Return the (x, y) coordinate for the center point of the cell that contains the specified text.  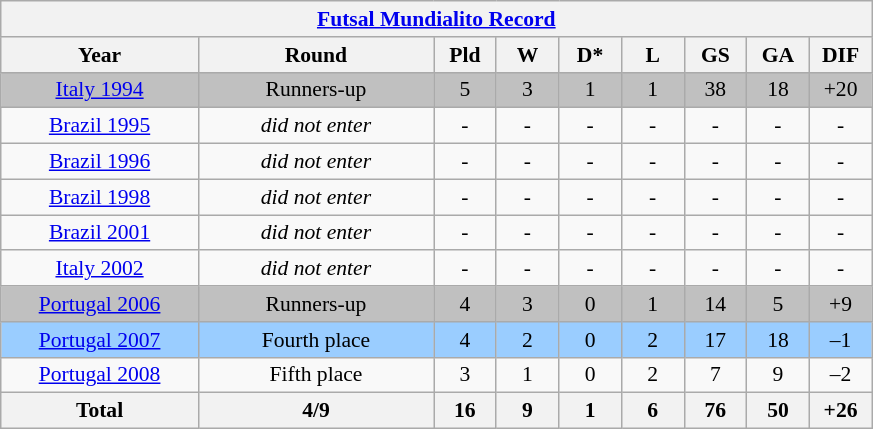
16 (466, 411)
+26 (840, 411)
DIF (840, 55)
Pld (466, 55)
Fifth place (316, 375)
Futsal Mundialito Record (436, 19)
Portugal 2008 (100, 375)
GA (778, 55)
76 (716, 411)
Year (100, 55)
Portugal 2006 (100, 304)
38 (716, 90)
+9 (840, 304)
Fourth place (316, 340)
6 (652, 411)
Brazil 1998 (100, 197)
7 (716, 375)
L (652, 55)
D* (590, 55)
+20 (840, 90)
–2 (840, 375)
Total (100, 411)
Brazil 1995 (100, 126)
Italy 1994 (100, 90)
14 (716, 304)
W (528, 55)
Brazil 2001 (100, 233)
–1 (840, 340)
4/9 (316, 411)
GS (716, 55)
17 (716, 340)
Brazil 1996 (100, 162)
Portugal 2007 (100, 340)
Round (316, 55)
Italy 2002 (100, 269)
50 (778, 411)
